Return the [x, y] coordinate for the center point of the cell that contains the specified text.  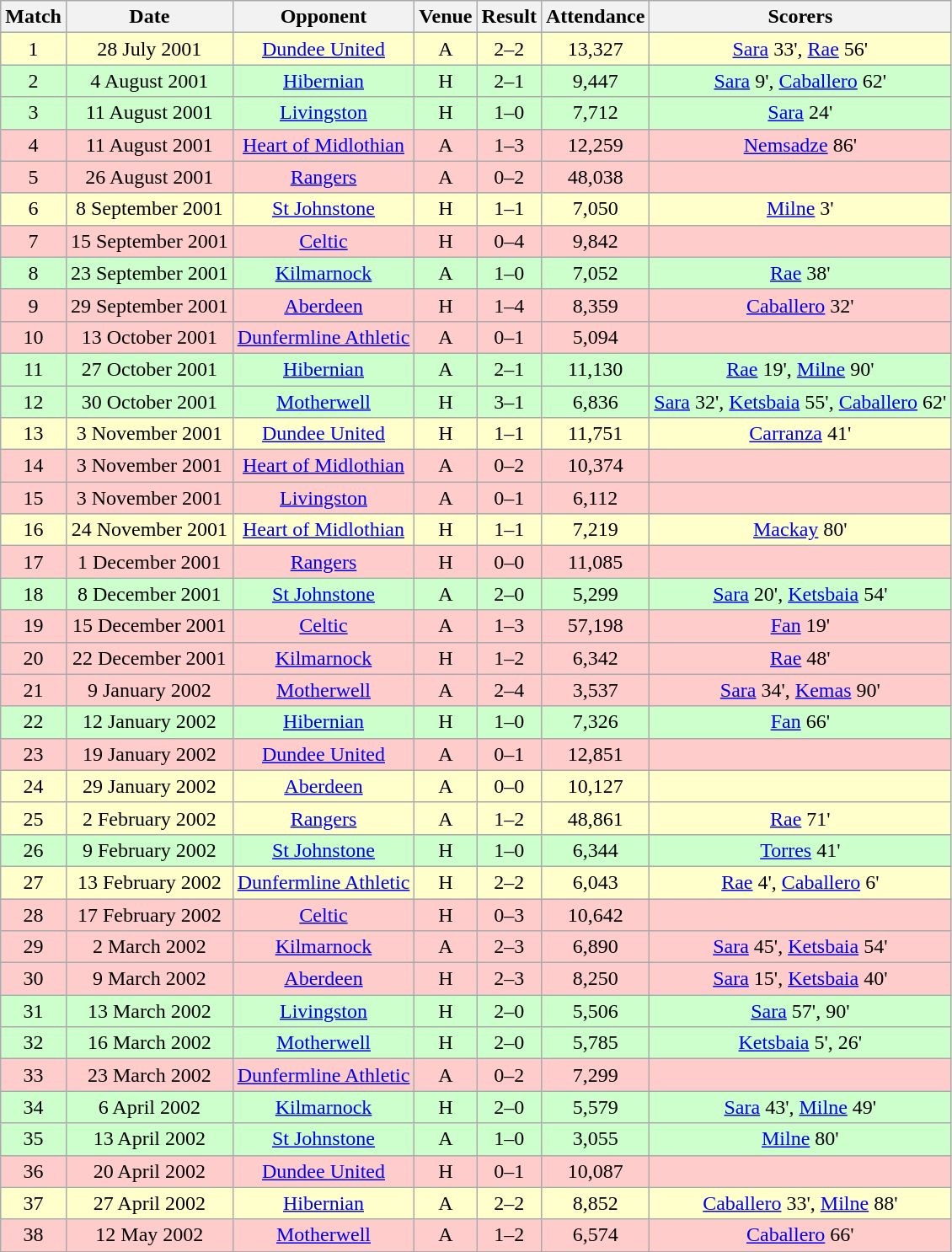
8 December 2001 [149, 594]
2 [34, 81]
Rae 19', Milne 90' [800, 369]
2–4 [509, 690]
Rae 38' [800, 273]
13 March 2002 [149, 1011]
6,112 [595, 498]
9 February 2002 [149, 850]
Fan 19' [800, 626]
6,836 [595, 402]
0–4 [509, 241]
Caballero 33', Milne 88' [800, 1203]
13 February 2002 [149, 882]
12 May 2002 [149, 1235]
17 February 2002 [149, 914]
6,890 [595, 947]
10,127 [595, 786]
11 [34, 369]
7,052 [595, 273]
30 October 2001 [149, 402]
3,055 [595, 1139]
Rae 48' [800, 658]
7,712 [595, 113]
5,579 [595, 1107]
2 February 2002 [149, 818]
8,852 [595, 1203]
10 [34, 337]
1 December 2001 [149, 562]
13 October 2001 [149, 337]
23 March 2002 [149, 1075]
13,327 [595, 49]
7,326 [595, 722]
Date [149, 17]
11,130 [595, 369]
7,299 [595, 1075]
14 [34, 466]
Sara 32', Ketsbaia 55', Caballero 62' [800, 402]
20 April 2002 [149, 1171]
26 August 2001 [149, 177]
33 [34, 1075]
3–1 [509, 402]
Venue [446, 17]
Sara 33', Rae 56' [800, 49]
Caballero 66' [800, 1235]
4 [34, 145]
5,299 [595, 594]
5,785 [595, 1043]
22 December 2001 [149, 658]
Sara 43', Milne 49' [800, 1107]
Sara 34', Kemas 90' [800, 690]
Nemsadze 86' [800, 145]
48,038 [595, 177]
5,094 [595, 337]
7,219 [595, 530]
48,861 [595, 818]
12,259 [595, 145]
Scorers [800, 17]
28 July 2001 [149, 49]
10,087 [595, 1171]
Match [34, 17]
27 October 2001 [149, 369]
8,250 [595, 979]
6,342 [595, 658]
15 December 2001 [149, 626]
Milne 80' [800, 1139]
38 [34, 1235]
31 [34, 1011]
Attendance [595, 17]
9,842 [595, 241]
8 September 2001 [149, 209]
23 September 2001 [149, 273]
8 [34, 273]
9 March 2002 [149, 979]
1 [34, 49]
26 [34, 850]
4 August 2001 [149, 81]
Sara 15', Ketsbaia 40' [800, 979]
32 [34, 1043]
17 [34, 562]
Carranza 41' [800, 434]
35 [34, 1139]
12,851 [595, 754]
Caballero 32' [800, 305]
Milne 3' [800, 209]
57,198 [595, 626]
Result [509, 17]
7,050 [595, 209]
20 [34, 658]
Rae 4', Caballero 6' [800, 882]
37 [34, 1203]
15 September 2001 [149, 241]
8,359 [595, 305]
6,344 [595, 850]
6 April 2002 [149, 1107]
16 March 2002 [149, 1043]
29 January 2002 [149, 786]
Sara 9', Caballero 62' [800, 81]
10,642 [595, 914]
13 [34, 434]
Sara 45', Ketsbaia 54' [800, 947]
Mackay 80' [800, 530]
9 January 2002 [149, 690]
24 [34, 786]
30 [34, 979]
Torres 41' [800, 850]
6 [34, 209]
9,447 [595, 81]
2 March 2002 [149, 947]
Sara 57', 90' [800, 1011]
25 [34, 818]
23 [34, 754]
Sara 24' [800, 113]
19 [34, 626]
13 April 2002 [149, 1139]
24 November 2001 [149, 530]
27 April 2002 [149, 1203]
6,574 [595, 1235]
Rae 71' [800, 818]
Ketsbaia 5', 26' [800, 1043]
15 [34, 498]
28 [34, 914]
16 [34, 530]
Sara 20', Ketsbaia 54' [800, 594]
0–3 [509, 914]
29 [34, 947]
12 January 2002 [149, 722]
Opponent [324, 17]
29 September 2001 [149, 305]
11,751 [595, 434]
10,374 [595, 466]
36 [34, 1171]
3,537 [595, 690]
22 [34, 722]
12 [34, 402]
19 January 2002 [149, 754]
18 [34, 594]
9 [34, 305]
11,085 [595, 562]
21 [34, 690]
Fan 66' [800, 722]
5 [34, 177]
7 [34, 241]
1–4 [509, 305]
27 [34, 882]
6,043 [595, 882]
3 [34, 113]
5,506 [595, 1011]
34 [34, 1107]
